Output the [x, y] coordinate of the center of the cell containing the given text.  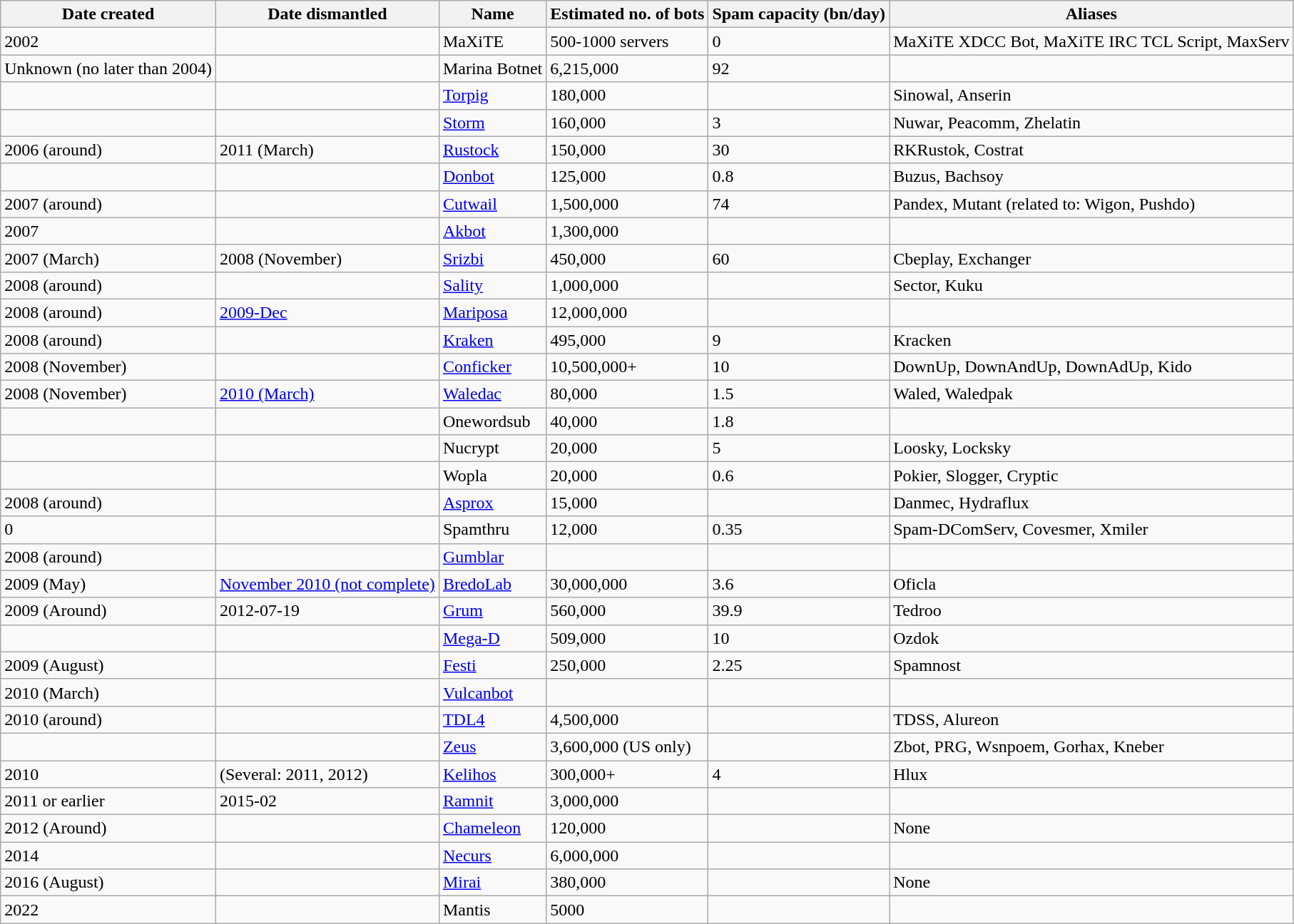
125,000 [628, 177]
2016 (August) [108, 883]
Date created [108, 14]
0.6 [799, 476]
Chameleon [492, 828]
TDSS, Alureon [1091, 719]
2009 (August) [108, 665]
Pandex, Mutant (related to: Wigon, Pushdo) [1091, 204]
0.8 [799, 177]
80,000 [628, 394]
RKRustok, Costrat [1091, 150]
0.35 [799, 530]
1.8 [799, 421]
40,000 [628, 421]
Name [492, 14]
2007 [108, 231]
Ramnit [492, 801]
92 [799, 68]
Marina Botnet [492, 68]
2007 (March) [108, 258]
2012 (Around) [108, 828]
Asprox [492, 503]
12,000,000 [628, 312]
Conficker [492, 367]
Mariposa [492, 312]
74 [799, 204]
3.6 [799, 584]
15,000 [628, 503]
3,600,000 (US only) [628, 746]
MaXiTE XDCC Bot, MaXiTE IRC TCL Script, MaxServ [1091, 41]
Hlux [1091, 774]
Waledac [492, 394]
2022 [108, 910]
Srizbi [492, 258]
Sinowal, Anserin [1091, 96]
DownUp, DownAndUp, DownAdUp, Kido [1091, 367]
1,000,000 [628, 285]
Aliases [1091, 14]
495,000 [628, 340]
Sector, Kuku [1091, 285]
Kraken [492, 340]
2010 [108, 774]
Nuwar, Peacomm, Zhelatin [1091, 123]
Buzus, Bachsoy [1091, 177]
Festi [492, 665]
150,000 [628, 150]
4 [799, 774]
Mega-D [492, 638]
5000 [628, 910]
Donbot [492, 177]
Rustock [492, 150]
380,000 [628, 883]
Grum [492, 611]
2009-Dec [327, 312]
Danmec, Hydraflux [1091, 503]
MaXiTE [492, 41]
2007 (around) [108, 204]
Cutwail [492, 204]
Mirai [492, 883]
39.9 [799, 611]
250,000 [628, 665]
Spamthru [492, 530]
2015-02 [327, 801]
6,000,000 [628, 856]
Torpig [492, 96]
60 [799, 258]
Mantis [492, 910]
Zeus [492, 746]
509,000 [628, 638]
500-1000 servers [628, 41]
2010 (around) [108, 719]
Date dismantled [327, 14]
5 [799, 448]
Loosky, Locksky [1091, 448]
Wopla [492, 476]
2009 (May) [108, 584]
160,000 [628, 123]
3,000,000 [628, 801]
Tedroo [1091, 611]
2009 (Around) [108, 611]
1.5 [799, 394]
2006 (around) [108, 150]
Onewordsub [492, 421]
Estimated no. of bots [628, 14]
Spamnost [1091, 665]
10,500,000+ [628, 367]
2002 [108, 41]
Spam-DComServ, Covesmer, Xmiler [1091, 530]
Spam capacity (bn/day) [799, 14]
Cbeplay, Exchanger [1091, 258]
Necurs [492, 856]
Ozdok [1091, 638]
6,215,000 [628, 68]
2.25 [799, 665]
(Several: 2011, 2012) [327, 774]
Gumblar [492, 557]
Oficla [1091, 584]
120,000 [628, 828]
180,000 [628, 96]
2011 (March) [327, 150]
Vulcanbot [492, 692]
3 [799, 123]
Sality [492, 285]
300,000+ [628, 774]
Kelihos [492, 774]
2011 or earlier [108, 801]
450,000 [628, 258]
Zbot, PRG, Wsnpoem, Gorhax, Kneber [1091, 746]
Kracken [1091, 340]
30 [799, 150]
1,300,000 [628, 231]
Pokier, Slogger, Cryptic [1091, 476]
1,500,000 [628, 204]
560,000 [628, 611]
12,000 [628, 530]
Nucrypt [492, 448]
2014 [108, 856]
BredoLab [492, 584]
Storm [492, 123]
TDL4 [492, 719]
4,500,000 [628, 719]
9 [799, 340]
30,000,000 [628, 584]
Akbot [492, 231]
November 2010 (not complete) [327, 584]
Waled, Waledpak [1091, 394]
Unknown (no later than 2004) [108, 68]
2012-07-19 [327, 611]
